Identify which cell holds the provided text, then report its (X, Y) central coordinate. 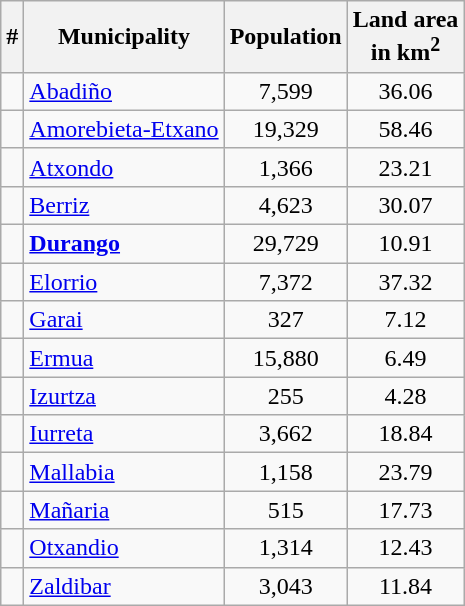
1,366 (286, 167)
Municipality (124, 37)
18.84 (406, 434)
29,729 (286, 244)
Zaldibar (124, 586)
Population (286, 37)
3,043 (286, 586)
Elorrio (124, 282)
4,623 (286, 205)
Mallabia (124, 472)
Amorebieta-Etxano (124, 129)
Land areain km2 (406, 37)
3,662 (286, 434)
Mañaria (124, 510)
12.43 (406, 548)
255 (286, 396)
327 (286, 320)
Atxondo (124, 167)
58.46 (406, 129)
30.07 (406, 205)
17.73 (406, 510)
37.32 (406, 282)
Durango (124, 244)
Berriz (124, 205)
Ermua (124, 358)
Garai (124, 320)
6.49 (406, 358)
7.12 (406, 320)
7,372 (286, 282)
515 (286, 510)
# (12, 37)
1,314 (286, 548)
4.28 (406, 396)
Otxandio (124, 548)
7,599 (286, 91)
23.79 (406, 472)
19,329 (286, 129)
36.06 (406, 91)
Iurreta (124, 434)
11.84 (406, 586)
23.21 (406, 167)
1,158 (286, 472)
Abadiño (124, 91)
10.91 (406, 244)
Izurtza (124, 396)
15,880 (286, 358)
